Return the [x, y] coordinate for the center point of the cell that contains the specified text.  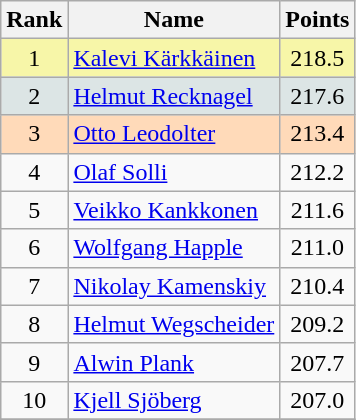
Kjell Sjöberg [174, 400]
Name [174, 20]
9 [34, 362]
213.4 [318, 134]
207.7 [318, 362]
6 [34, 248]
Rank [34, 20]
10 [34, 400]
Helmut Wegscheider [174, 324]
Helmut Recknagel [174, 96]
Wolfgang Happle [174, 248]
4 [34, 172]
Points [318, 20]
Olaf Solli [174, 172]
217.6 [318, 96]
211.6 [318, 210]
212.2 [318, 172]
210.4 [318, 286]
1 [34, 58]
2 [34, 96]
Kalevi Kärkkäinen [174, 58]
Veikko Kankkonen [174, 210]
3 [34, 134]
Otto Leodolter [174, 134]
211.0 [318, 248]
209.2 [318, 324]
5 [34, 210]
Alwin Plank [174, 362]
218.5 [318, 58]
207.0 [318, 400]
7 [34, 286]
8 [34, 324]
Nikolay Kamenskiy [174, 286]
